Output the (x, y) coordinate of the center of the cell containing the given text.  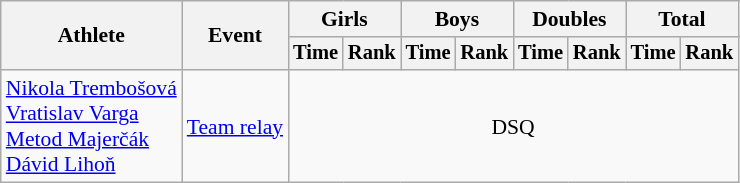
DSQ (513, 126)
Nikola TrembošováVratislav VargaMetod MajerčákDávid Lihoň (92, 126)
Athlete (92, 36)
Doubles (569, 19)
Event (235, 36)
Total (682, 19)
Girls (344, 19)
Boys (457, 19)
Team relay (235, 126)
